Search for the cell housing the specified text and yield its (x, y) center coordinate. 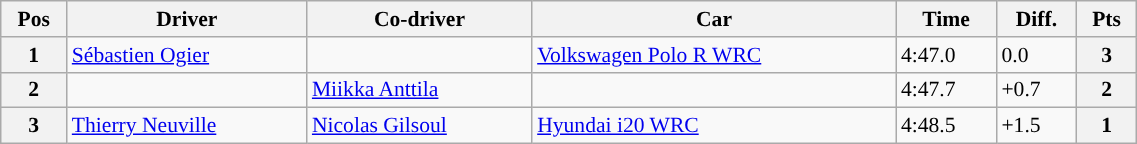
Thierry Neuville (187, 126)
Miikka Anttila (420, 90)
Nicolas Gilsoul (420, 126)
4:47.0 (946, 55)
4:48.5 (946, 126)
Time (946, 19)
Volkswagen Polo R WRC (714, 55)
Pos (34, 19)
+0.7 (1036, 90)
Pts (1106, 19)
Hyundai i20 WRC (714, 126)
0.0 (1036, 55)
Car (714, 19)
Co-driver (420, 19)
4:47.7 (946, 90)
+1.5 (1036, 126)
Driver (187, 19)
Sébastien Ogier (187, 55)
Diff. (1036, 19)
